Determine the [x, y] coordinate at the center of the cell enclosing the given text.  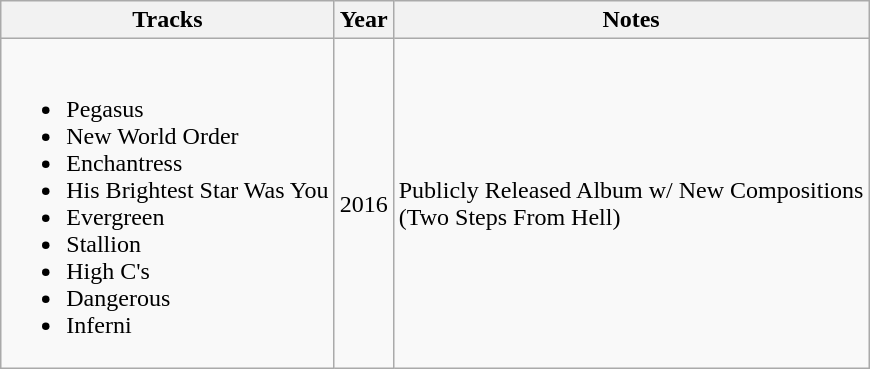
Publicly Released Album w/ New Compositions(Two Steps From Hell) [631, 204]
Notes [631, 20]
Year [364, 20]
Tracks [168, 20]
PegasusNew World OrderEnchantressHis Brightest Star Was YouEvergreenStallionHigh C'sDangerousInferni [168, 204]
2016 [364, 204]
